Search for the cell housing the specified text and yield its [x, y] center coordinate. 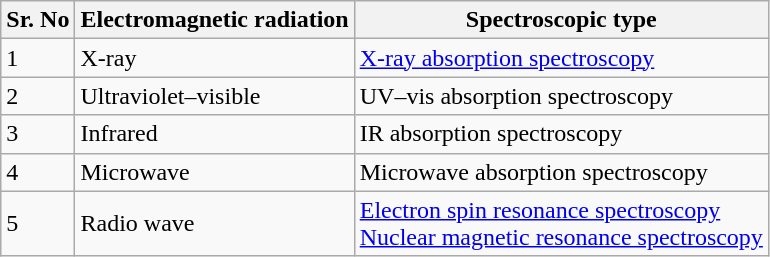
Microwave absorption spectroscopy [561, 172]
Radio wave [214, 224]
X-ray [214, 58]
5 [38, 224]
IR absorption spectroscopy [561, 134]
X-ray absorption spectroscopy [561, 58]
1 [38, 58]
Infrared [214, 134]
UV–vis absorption spectroscopy [561, 96]
Sr. No [38, 20]
2 [38, 96]
4 [38, 172]
Spectroscopic type [561, 20]
3 [38, 134]
Microwave [214, 172]
Electromagnetic radiation [214, 20]
Ultraviolet–visible [214, 96]
Electron spin resonance spectroscopyNuclear magnetic resonance spectroscopy [561, 224]
